For the text-containing cell, return its midpoint in (x, y) coordinate format. 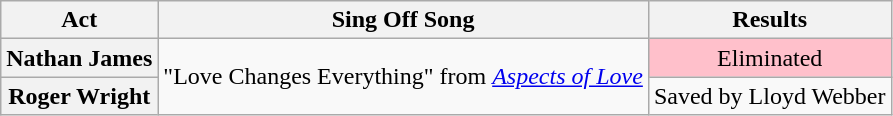
"Love Changes Everything" from Aspects of Love (404, 77)
Eliminated (770, 58)
Saved by Lloyd Webber (770, 96)
Act (80, 20)
Roger Wright (80, 96)
Results (770, 20)
Nathan James (80, 58)
Sing Off Song (404, 20)
